Capture the cell that displays the provided text and extract its (X, Y) central coordinate. 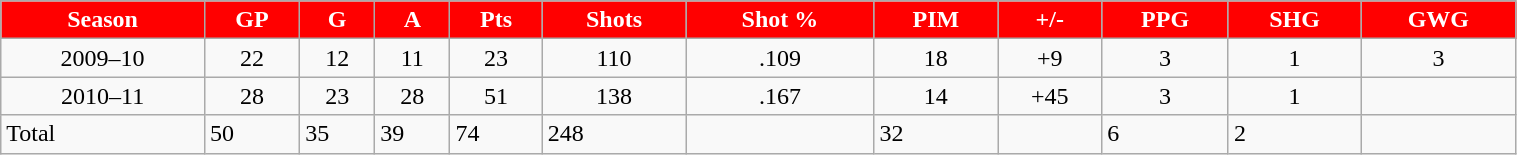
2 (1294, 134)
74 (496, 134)
22 (252, 58)
+/- (1050, 20)
18 (936, 58)
14 (936, 96)
Shot % (780, 20)
Pts (496, 20)
+9 (1050, 58)
SHG (1294, 20)
.109 (780, 58)
6 (1166, 134)
110 (614, 58)
12 (338, 58)
.167 (780, 96)
32 (936, 134)
GP (252, 20)
PIM (936, 20)
138 (614, 96)
50 (252, 134)
Season (103, 20)
51 (496, 96)
2010–11 (103, 96)
Total (103, 134)
11 (412, 58)
Shots (614, 20)
G (338, 20)
+45 (1050, 96)
GWG (1438, 20)
PPG (1166, 20)
2009–10 (103, 58)
A (412, 20)
35 (338, 134)
39 (412, 134)
248 (614, 134)
